From the cell containing the given text, extract its center point as [X, Y] coordinate. 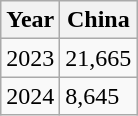
Year [30, 20]
2023 [30, 58]
21,665 [98, 58]
8,645 [98, 96]
China [98, 20]
2024 [30, 96]
